For the text-containing cell, return its midpoint in [x, y] coordinate format. 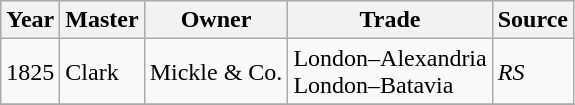
London–AlexandriaLondon–Batavia [390, 72]
Year [30, 20]
Source [532, 20]
Clark [102, 72]
1825 [30, 72]
RS [532, 72]
Owner [216, 20]
Mickle & Co. [216, 72]
Trade [390, 20]
Master [102, 20]
